For the text-containing cell, return its midpoint in [X, Y] coordinate format. 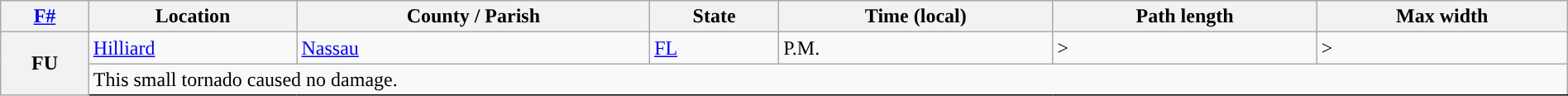
Max width [1442, 17]
Path length [1184, 17]
County / Parish [473, 17]
State [715, 17]
FU [45, 64]
Hilliard [193, 48]
This small tornado caused no damage. [828, 79]
F# [45, 17]
Nassau [473, 48]
P.M. [916, 48]
FL [715, 48]
Time (local) [916, 17]
Location [193, 17]
